Find where the given text appears and provide that cell's center as (X, Y) coordinate. 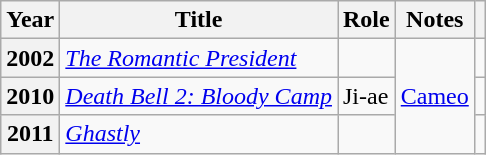
The Romantic President (199, 58)
Year (30, 20)
2002 (30, 58)
Death Bell 2: Bloody Camp (199, 96)
Notes (434, 20)
Ji-ae (367, 96)
2010 (30, 96)
Role (367, 20)
Ghastly (199, 134)
Title (199, 20)
2011 (30, 134)
Cameo (434, 96)
